Detect which cell encompasses the target text, then output its [X, Y] center coordinate. 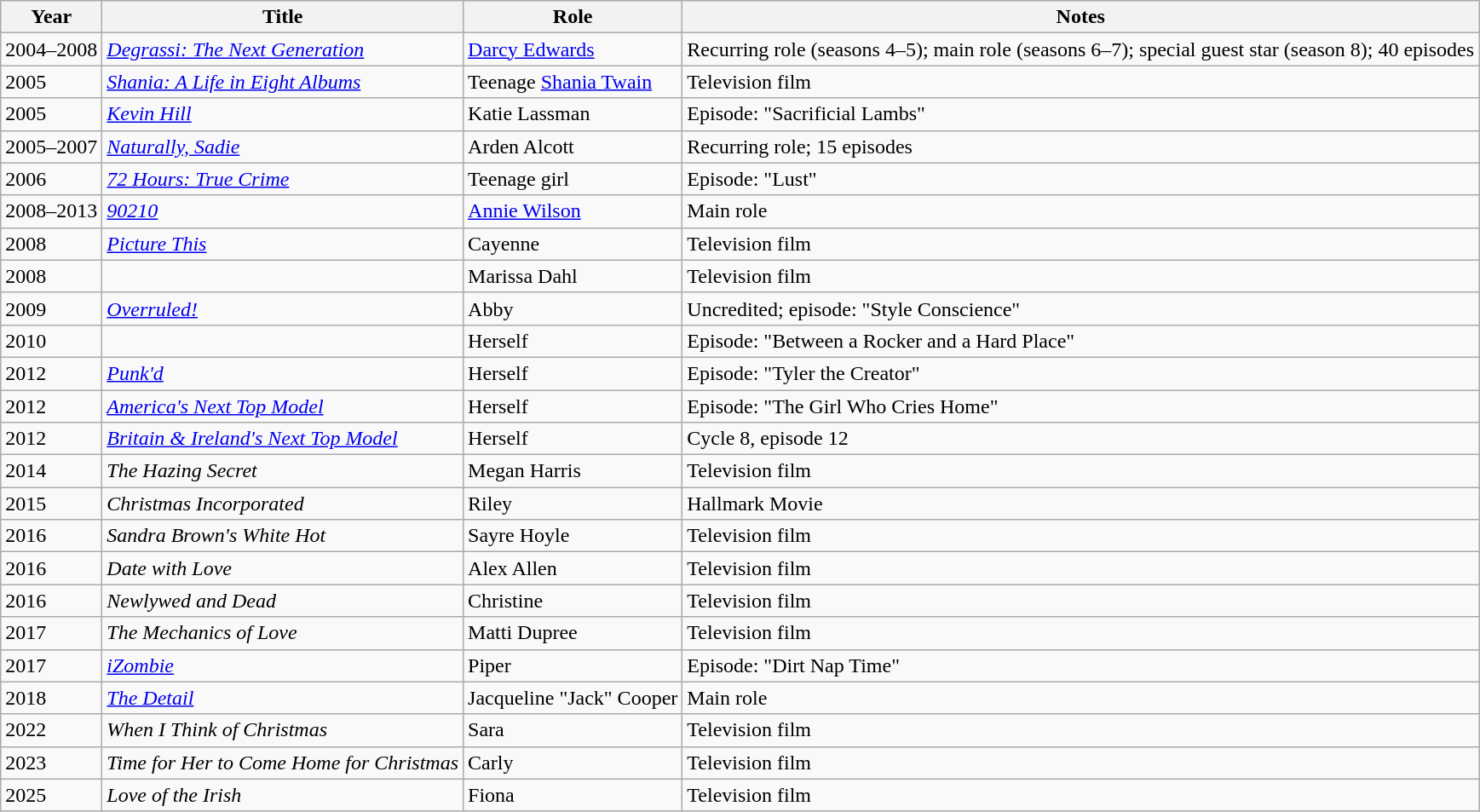
iZombie [283, 665]
Annie Wilson [573, 211]
Christmas Incorporated [283, 504]
2023 [51, 763]
Jacqueline "Jack" Cooper [573, 698]
Cycle 8, episode 12 [1080, 439]
2018 [51, 698]
Kevin Hill [283, 114]
Episode: "The Girl Who Cries Home" [1080, 406]
Carly [573, 763]
The Mechanics of Love [283, 633]
Recurring role (seasons 4–5); main role (seasons 6–7); special guest star (season 8); 40 episodes [1080, 49]
2009 [51, 308]
Christine [573, 601]
2010 [51, 341]
Riley [573, 504]
Newlywed and Dead [283, 601]
Title [283, 17]
2006 [51, 179]
The Hazing Secret [283, 471]
2005–2007 [51, 147]
Recurring role; 15 episodes [1080, 147]
2014 [51, 471]
Year [51, 17]
2015 [51, 504]
Matti Dupree [573, 633]
Fiona [573, 795]
Hallmark Movie [1080, 504]
Uncredited; episode: "Style Conscience" [1080, 308]
Punk'd [283, 373]
Marissa Dahl [573, 276]
Notes [1080, 17]
Katie Lassman [573, 114]
Picture This [283, 244]
Sayre Hoyle [573, 536]
Cayenne [573, 244]
2022 [51, 730]
90210 [283, 211]
America's Next Top Model [283, 406]
Abby [573, 308]
72 Hours: True Crime [283, 179]
The Detail [283, 698]
When I Think of Christmas [283, 730]
Naturally, Sadie [283, 147]
Teenage Shania Twain [573, 82]
Episode: "Sacrificial Lambs" [1080, 114]
Teenage girl [573, 179]
Episode: "Tyler the Creator" [1080, 373]
2008–2013 [51, 211]
Alex Allen [573, 568]
Episode: "Between a Rocker and a Hard Place" [1080, 341]
Darcy Edwards [573, 49]
Role [573, 17]
Degrassi: The Next Generation [283, 49]
2025 [51, 795]
Time for Her to Come Home for Christmas [283, 763]
Episode: "Lust" [1080, 179]
Sara [573, 730]
Piper [573, 665]
Megan Harris [573, 471]
Love of the Irish [283, 795]
Shania: A Life in Eight Albums [283, 82]
Date with Love [283, 568]
Sandra Brown's White Hot [283, 536]
Arden Alcott [573, 147]
Episode: "Dirt Nap Time" [1080, 665]
2004–2008 [51, 49]
Britain & Ireland's Next Top Model [283, 439]
Overruled! [283, 308]
